Find where the given text appears and provide that cell's center as (x, y) coordinate. 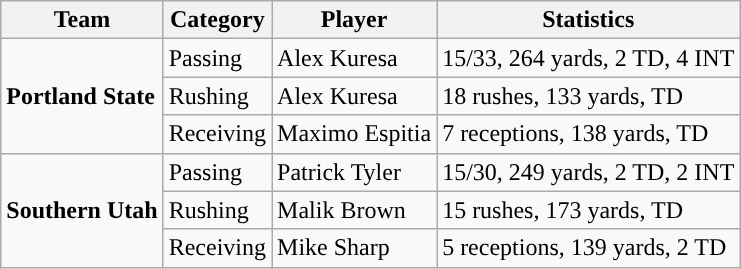
15 rushes, 173 yards, TD (588, 210)
Player (354, 20)
15/33, 264 yards, 2 TD, 4 INT (588, 58)
Portland State (82, 96)
Category (217, 20)
Malik Brown (354, 210)
Maximo Espitia (354, 134)
18 rushes, 133 yards, TD (588, 96)
15/30, 249 yards, 2 TD, 2 INT (588, 172)
Statistics (588, 20)
5 receptions, 139 yards, 2 TD (588, 248)
7 receptions, 138 yards, TD (588, 134)
Mike Sharp (354, 248)
Southern Utah (82, 210)
Team (82, 20)
Patrick Tyler (354, 172)
